Scan for the cell matching the given text and deliver its (X, Y) coordinate at center. 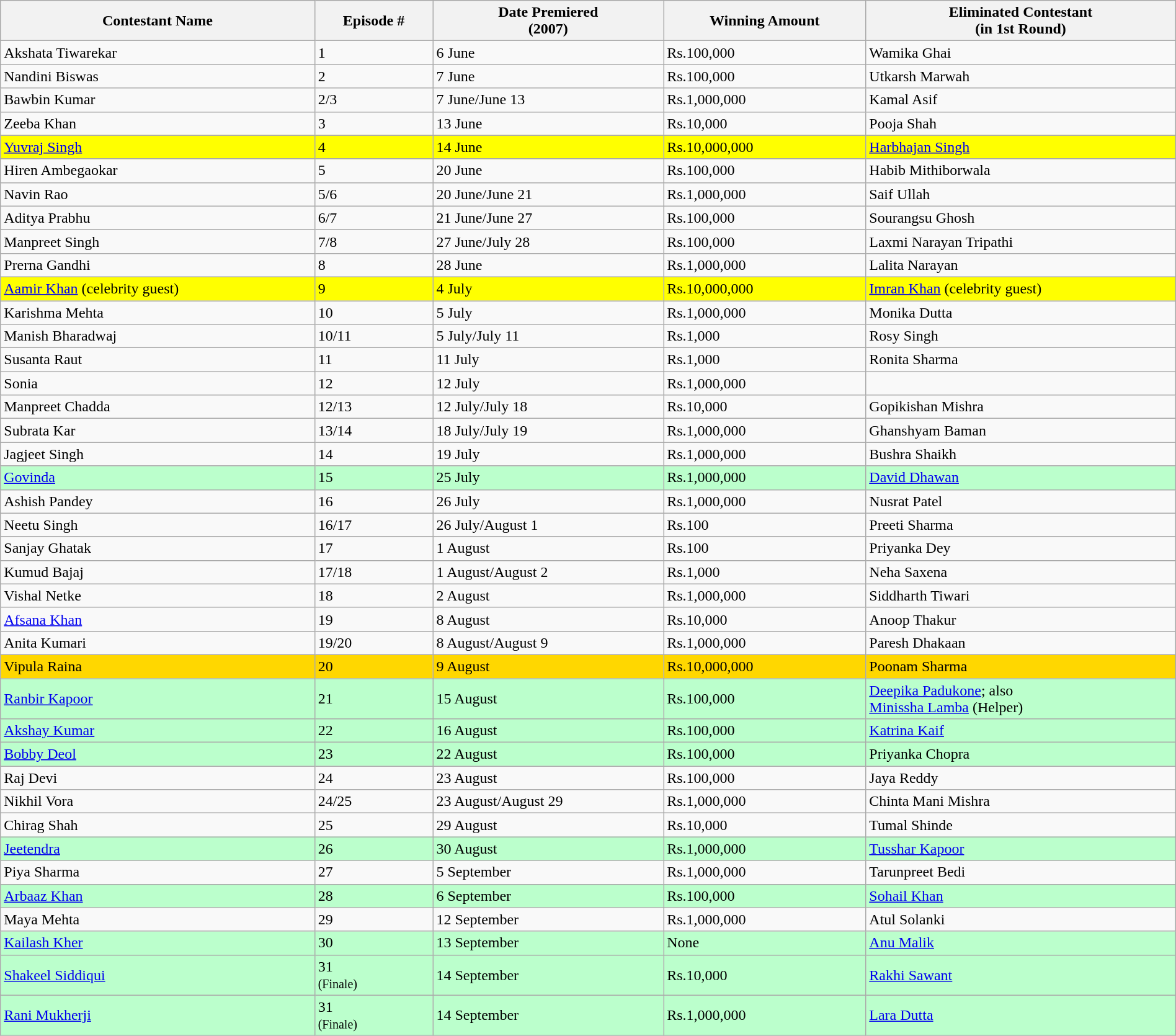
Shakeel Siddiqui (158, 975)
20 (373, 666)
12/13 (373, 407)
25 (373, 825)
Manpreet Chadda (158, 407)
2 (373, 76)
Jagjeet Singh (158, 454)
Yuvraj Singh (158, 147)
5/6 (373, 194)
7 June (548, 76)
Prerna Gandhi (158, 265)
26 (373, 849)
16 August (548, 731)
16/17 (373, 525)
16 (373, 501)
Kamal Asif (1021, 100)
Jeetendra (158, 849)
Preeti Sharma (1021, 525)
Ghanshyam Baman (1021, 431)
30 August (548, 849)
Jaya Reddy (1021, 778)
27 June/July 28 (548, 241)
3 (373, 123)
Zeeba Khan (158, 123)
Karishma Mehta (158, 312)
12 July (548, 383)
19 July (548, 454)
Rani Mukherji (158, 1015)
25 July (548, 478)
Neha Saxena (1021, 572)
Ronita Sharma (1021, 360)
5 (373, 171)
8 August/August 9 (548, 643)
Eliminated Contestant(in 1st Round) (1021, 21)
Raj Devi (158, 778)
Chirag Shah (158, 825)
David Dhawan (1021, 478)
Lalita Narayan (1021, 265)
Sonia (158, 383)
13 September (548, 943)
Saif Ullah (1021, 194)
None (765, 943)
19/20 (373, 643)
Subrata Kar (158, 431)
1 August (548, 548)
20 June/June 21 (548, 194)
23 (373, 754)
Aditya Prabhu (158, 218)
21 (373, 699)
Date Premiered(2007) (548, 21)
Vipula Raina (158, 666)
19 (373, 619)
17 (373, 548)
Ashish Pandey (158, 501)
Sanjay Ghatak (158, 548)
18 (373, 596)
Akshay Kumar (158, 731)
Rosy Singh (1021, 336)
18 July/July 19 (548, 431)
Sohail Khan (1021, 896)
Maya Mehta (158, 919)
Sourangsu Ghosh (1021, 218)
13 June (548, 123)
Nikhil Vora (158, 802)
Kumud Bajaj (158, 572)
15 August (548, 699)
Monika Dutta (1021, 312)
9 August (548, 666)
Aamir Khan (celebrity guest) (158, 288)
Tumal Shinde (1021, 825)
14 June (548, 147)
1 (373, 53)
Bushra Shaikh (1021, 454)
Laxmi Narayan Tripathi (1021, 241)
Winning Amount (765, 21)
26 July (548, 501)
Govinda (158, 478)
11 July (548, 360)
29 August (548, 825)
Tarunpreet Bedi (1021, 872)
Navin Rao (158, 194)
Neetu Singh (158, 525)
26 July/August 1 (548, 525)
6 September (548, 896)
Poonam Sharma (1021, 666)
23 August/August 29 (548, 802)
Manpreet Singh (158, 241)
Arbaaz Khan (158, 896)
4 (373, 147)
12 (373, 383)
Gopikishan Mishra (1021, 407)
Bawbin Kumar (158, 100)
5 July/July 11 (548, 336)
27 (373, 872)
2/3 (373, 100)
5 September (548, 872)
Priyanka Chopra (1021, 754)
Chinta Mani Mishra (1021, 802)
Vishal Netke (158, 596)
28 (373, 896)
14 (373, 454)
Pooja Shah (1021, 123)
Contestant Name (158, 21)
22 August (548, 754)
Priyanka Dey (1021, 548)
17/18 (373, 572)
Ranbir Kapoor (158, 699)
Manish Bharadwaj (158, 336)
Tusshar Kapoor (1021, 849)
7/8 (373, 241)
Wamika Ghai (1021, 53)
Habib Mithiborwala (1021, 171)
21 June/June 27 (548, 218)
Anoop Thakur (1021, 619)
Siddharth Tiwari (1021, 596)
5 July (548, 312)
7 June/June 13 (548, 100)
Paresh Dhakaan (1021, 643)
24/25 (373, 802)
10 (373, 312)
8 (373, 265)
12 September (548, 919)
2 August (548, 596)
Rakhi Sawant (1021, 975)
Katrina Kaif (1021, 731)
6 June (548, 53)
Nusrat Patel (1021, 501)
8 August (548, 619)
13/14 (373, 431)
22 (373, 731)
6/7 (373, 218)
Susanta Raut (158, 360)
23 August (548, 778)
Piya Sharma (158, 872)
11 (373, 360)
Anita Kumari (158, 643)
Akshata Tiwarekar (158, 53)
24 (373, 778)
4 July (548, 288)
Deepika Padukone; alsoMinissha Lamba (Helper) (1021, 699)
Episode # (373, 21)
20 June (548, 171)
10/11 (373, 336)
Imran Khan (celebrity guest) (1021, 288)
1 August/August 2 (548, 572)
Anu Malik (1021, 943)
Lara Dutta (1021, 1015)
28 June (548, 265)
Hiren Ambegaokar (158, 171)
Bobby Deol (158, 754)
12 July/July 18 (548, 407)
Kailash Kher (158, 943)
Atul Solanki (1021, 919)
Afsana Khan (158, 619)
Nandini Biswas (158, 76)
30 (373, 943)
Utkarsh Marwah (1021, 76)
15 (373, 478)
29 (373, 919)
Harbhajan Singh (1021, 147)
9 (373, 288)
